Pinpoint the cell where the given text exists, returning its (x, y) midpoint coordinate. 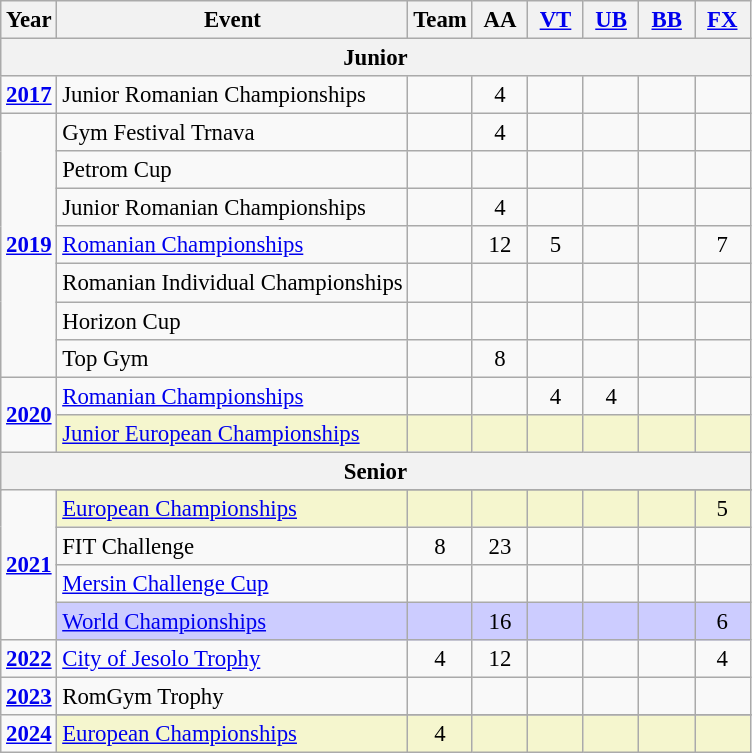
16 (500, 621)
City of Jesolo Trophy (232, 659)
Junior (376, 58)
FX (722, 20)
2017 (29, 95)
Romanian Individual Championships (232, 283)
Petrom Cup (232, 170)
Team (440, 20)
Junior European Championships (232, 433)
2023 (29, 697)
FIT Challenge (232, 546)
Horizon Cup (232, 321)
Top Gym (232, 358)
UB (611, 20)
Senior (376, 471)
AA (500, 20)
7 (722, 245)
2022 (29, 659)
Gym Festival Trnava (232, 133)
2019 (29, 246)
RomGym Trophy (232, 697)
2020 (29, 414)
2021 (29, 565)
Mersin Challenge Cup (232, 584)
VT (556, 20)
2024 (29, 734)
23 (500, 546)
World Championships (232, 621)
6 (722, 621)
Year (29, 20)
Event (232, 20)
BB (667, 20)
